Find where the given text appears and provide that cell's center as (x, y) coordinate. 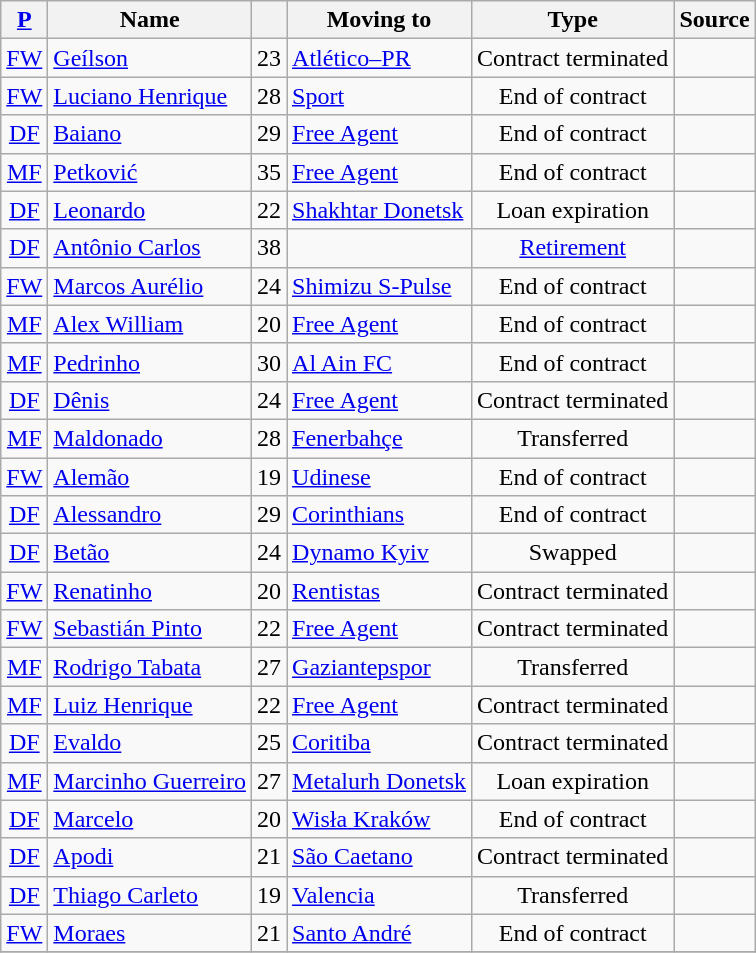
Al Ain FC (380, 362)
Antônio Carlos (150, 248)
Santo André (380, 933)
Udinese (380, 477)
Maldonado (150, 438)
Shimizu S-Pulse (380, 286)
São Caetano (380, 857)
Betão (150, 553)
Marcinho Guerreiro (150, 781)
P (24, 20)
23 (268, 58)
Apodi (150, 857)
Sport (380, 96)
Renatinho (150, 591)
Alemão (150, 477)
Marcelo (150, 819)
Luiz Henrique (150, 705)
Geílson (150, 58)
Corinthians (380, 515)
Thiago Carleto (150, 895)
Gaziantepspor (380, 667)
Moraes (150, 933)
Evaldo (150, 743)
Dynamo Kyiv (380, 553)
Alex William (150, 324)
Leonardo (150, 210)
Rodrigo Tabata (150, 667)
Fenerbahçe (380, 438)
Valencia (380, 895)
Moving to (380, 20)
25 (268, 743)
Marcos Aurélio (150, 286)
Coritiba (380, 743)
Alessandro (150, 515)
Metalurh Donetsk (380, 781)
Atlético–PR (380, 58)
Source (714, 20)
Type (573, 20)
35 (268, 172)
Sebastián Pinto (150, 629)
Pedrinho (150, 362)
30 (268, 362)
Shakhtar Donetsk (380, 210)
Wisła Kraków (380, 819)
Name (150, 20)
Baiano (150, 134)
Dênis (150, 400)
Petković (150, 172)
Swapped (573, 553)
Retirement (573, 248)
Rentistas (380, 591)
38 (268, 248)
Luciano Henrique (150, 96)
